Detect which cell encompasses the target text, then output its [x, y] center coordinate. 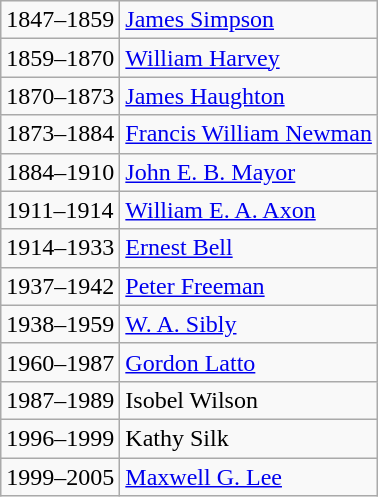
W. A. Sibly [249, 324]
Isobel Wilson [249, 400]
1987–1989 [60, 400]
1937–1942 [60, 286]
Francis William Newman [249, 134]
1938–1959 [60, 324]
William Harvey [249, 58]
1914–1933 [60, 248]
Kathy Silk [249, 438]
1999–2005 [60, 477]
William E. A. Axon [249, 210]
James Haughton [249, 96]
1911–1914 [60, 210]
1870–1873 [60, 96]
1873–1884 [60, 134]
1847–1859 [60, 20]
James Simpson [249, 20]
1960–1987 [60, 362]
1859–1870 [60, 58]
1996–1999 [60, 438]
Peter Freeman [249, 286]
Gordon Latto [249, 362]
John E. B. Mayor [249, 172]
Maxwell G. Lee [249, 477]
1884–1910 [60, 172]
Ernest Bell [249, 248]
